Determine the (x, y) coordinate at the center of the cell enclosing the given text.  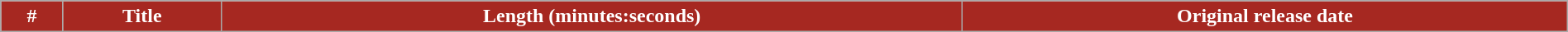
Original release date (1265, 16)
# (31, 16)
Title (142, 16)
Length (minutes:seconds) (592, 16)
